Capture the cell that displays the provided text and extract its [X, Y] central coordinate. 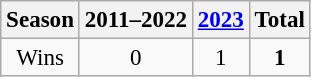
0 [136, 58]
2023 [220, 20]
Total [280, 20]
2011–2022 [136, 20]
Wins [40, 58]
Season [40, 20]
